Find where the given text appears and provide that cell's center as [x, y] coordinate. 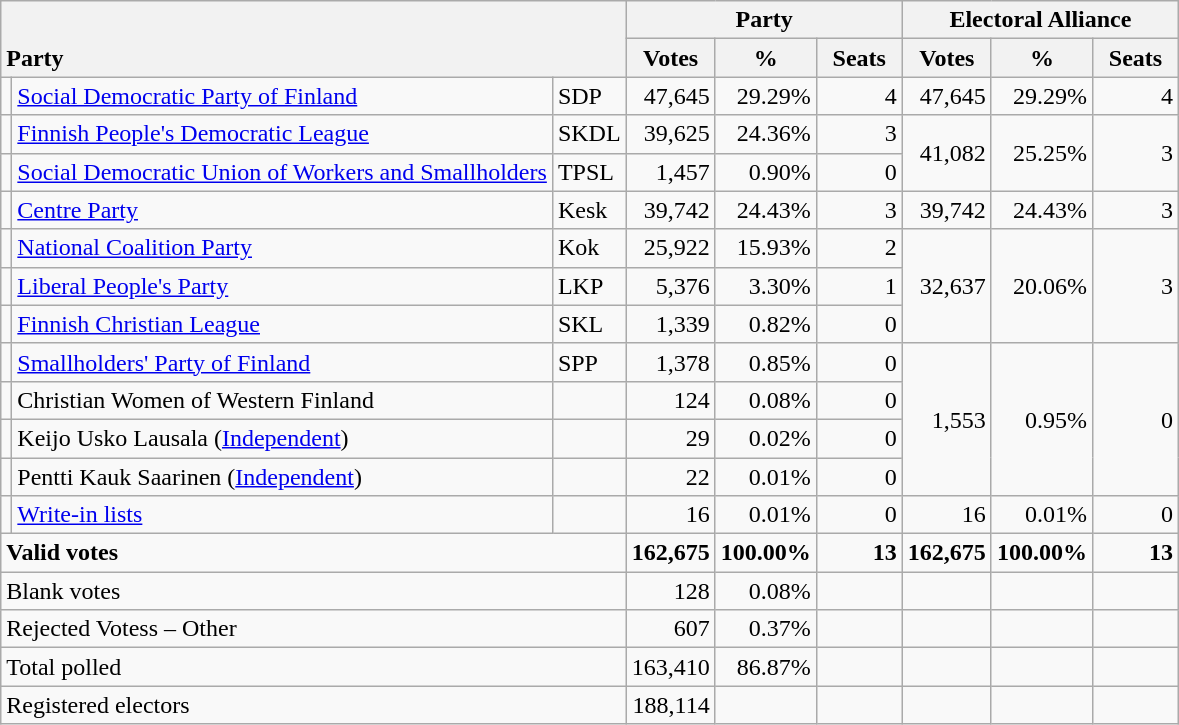
1,339 [670, 324]
Centre Party [282, 210]
Keijo Usko Lausala (Independent) [282, 438]
Social Democratic Union of Workers and Smallholders [282, 172]
Blank votes [314, 591]
29 [670, 438]
188,114 [670, 705]
Christian Women of Western Finland [282, 400]
Kok [589, 248]
Social Democratic Party of Finland [282, 96]
22 [670, 477]
Rejected Votess – Other [314, 629]
0.82% [766, 324]
2 [859, 248]
SDP [589, 96]
1,378 [670, 362]
Total polled [314, 667]
15.93% [766, 248]
0.02% [766, 438]
86.87% [766, 667]
1,457 [670, 172]
25,922 [670, 248]
Finnish Christian League [282, 324]
0.90% [766, 172]
25.25% [1042, 153]
607 [670, 629]
Write-in lists [282, 515]
1 [859, 286]
SKDL [589, 134]
Smallholders' Party of Finland [282, 362]
Kesk [589, 210]
National Coalition Party [282, 248]
Valid votes [314, 553]
LKP [589, 286]
Registered electors [314, 705]
124 [670, 400]
Finnish People's Democratic League [282, 134]
32,637 [946, 286]
Electoral Alliance [1040, 20]
0.37% [766, 629]
Liberal People's Party [282, 286]
0.85% [766, 362]
TPSL [589, 172]
41,082 [946, 153]
5,376 [670, 286]
1,553 [946, 419]
39,625 [670, 134]
128 [670, 591]
SPP [589, 362]
SKL [589, 324]
24.36% [766, 134]
0.95% [1042, 419]
3.30% [766, 286]
20.06% [1042, 286]
163,410 [670, 667]
Pentti Kauk Saarinen (Independent) [282, 477]
